Find where the given text appears and provide that cell's center as (x, y) coordinate. 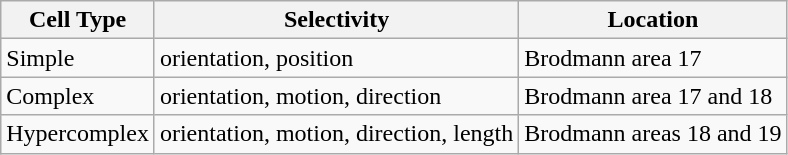
Location (653, 20)
Complex (78, 96)
orientation, position (336, 58)
orientation, motion, direction (336, 96)
Brodmann area 17 and 18 (653, 96)
Cell Type (78, 20)
Simple (78, 58)
Hypercomplex (78, 134)
Brodmann areas 18 and 19 (653, 134)
Brodmann area 17 (653, 58)
orientation, motion, direction, length (336, 134)
Selectivity (336, 20)
